Locate the cell with the specified text and output its (X, Y) center coordinate. 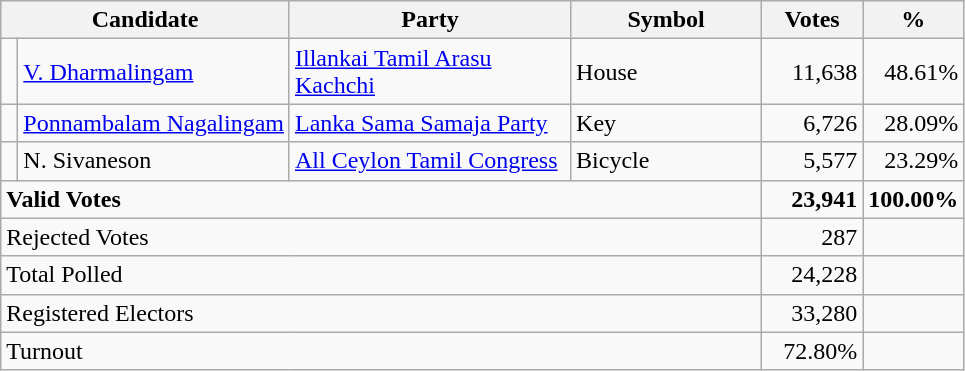
Rejected Votes (382, 237)
Total Polled (382, 275)
287 (812, 237)
24,228 (812, 275)
Bicycle (666, 161)
House (666, 72)
23,941 (812, 199)
Turnout (382, 351)
28.09% (914, 123)
11,638 (812, 72)
All Ceylon Tamil Congress (430, 161)
Lanka Sama Samaja Party (430, 123)
Symbol (666, 20)
6,726 (812, 123)
% (914, 20)
100.00% (914, 199)
Candidate (146, 20)
Key (666, 123)
23.29% (914, 161)
Valid Votes (382, 199)
Registered Electors (382, 313)
33,280 (812, 313)
Ponnambalam Nagalingam (154, 123)
N. Sivaneson (154, 161)
5,577 (812, 161)
Illankai Tamil Arasu Kachchi (430, 72)
Party (430, 20)
Votes (812, 20)
72.80% (812, 351)
V. Dharmalingam (154, 72)
48.61% (914, 72)
